For the text-containing cell, return its midpoint in (x, y) coordinate format. 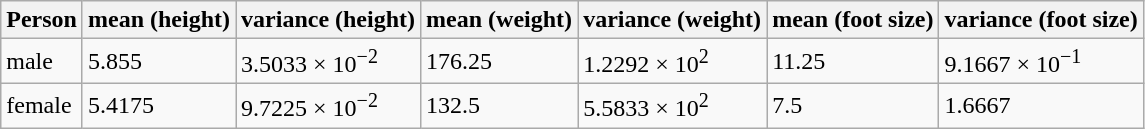
7.5 (853, 106)
5.5833 × 102 (672, 106)
176.25 (500, 62)
9.1667 × 10−1 (1041, 62)
132.5 (500, 106)
1.2292 × 102 (672, 62)
mean (weight) (500, 20)
9.7225 × 10−2 (328, 106)
male (42, 62)
female (42, 106)
5.855 (158, 62)
variance (height) (328, 20)
5.4175 (158, 106)
variance (weight) (672, 20)
mean (height) (158, 20)
variance (foot size) (1041, 20)
11.25 (853, 62)
mean (foot size) (853, 20)
3.5033 × 10−2 (328, 62)
1.6667 (1041, 106)
Person (42, 20)
